Detect which cell encompasses the target text, then output its (x, y) center coordinate. 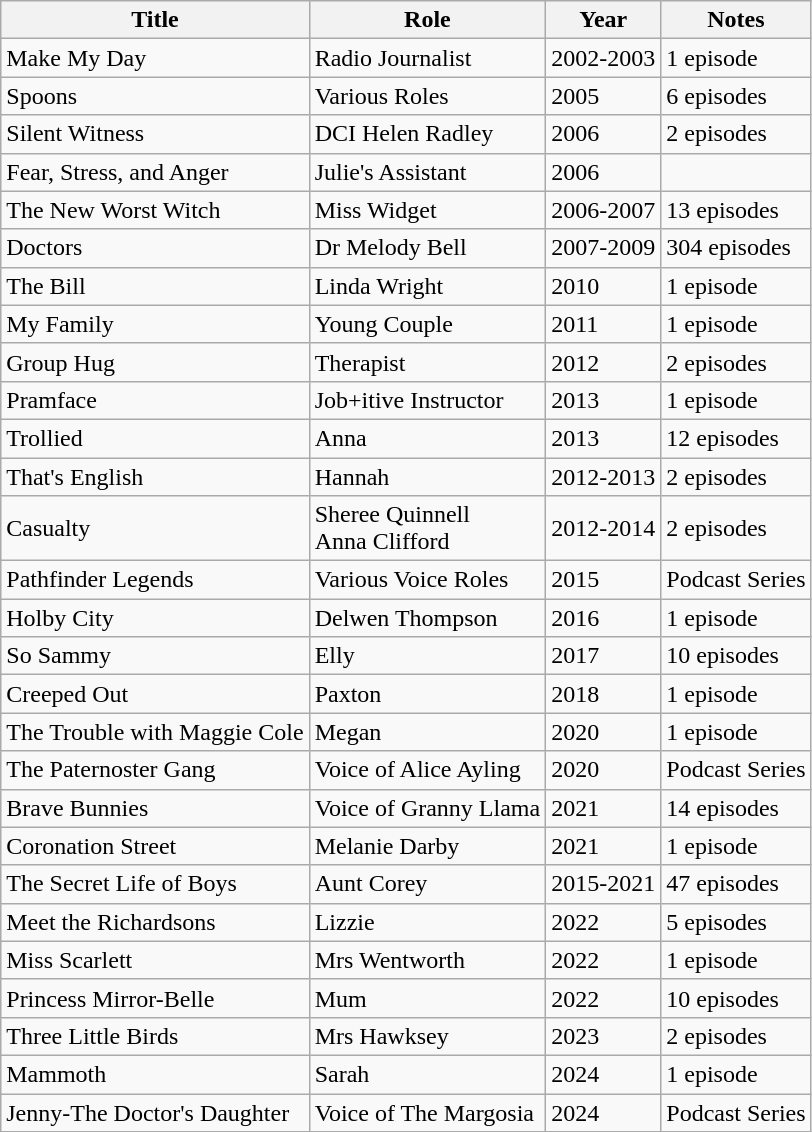
Miss Scarlett (155, 960)
2005 (604, 96)
Voice of Granny Llama (428, 808)
Dr Melody Bell (428, 248)
2016 (604, 618)
2017 (604, 656)
Pathfinder Legends (155, 580)
Hannah (428, 477)
Coronation Street (155, 846)
Title (155, 20)
2023 (604, 1036)
47 episodes (736, 884)
The Bill (155, 286)
Meet the Richardsons (155, 922)
2007-2009 (604, 248)
Sheree QuinnellAnna Clifford (428, 528)
12 episodes (736, 438)
Miss Widget (428, 210)
Elly (428, 656)
Make My Day (155, 58)
2018 (604, 694)
2011 (604, 324)
Julie's Assistant (428, 172)
Job+itive Instructor (428, 400)
Brave Bunnies (155, 808)
2006-2007 (604, 210)
Lizzie (428, 922)
Mrs Wentworth (428, 960)
Melanie Darby (428, 846)
2012-2014 (604, 528)
Spoons (155, 96)
Fear, Stress, and Anger (155, 172)
Anna (428, 438)
Radio Journalist (428, 58)
Voice of Alice Ayling (428, 770)
2010 (604, 286)
My Family (155, 324)
Linda Wright (428, 286)
Pramface (155, 400)
14 episodes (736, 808)
Year (604, 20)
Creeped Out (155, 694)
Role (428, 20)
Megan (428, 732)
304 episodes (736, 248)
So Sammy (155, 656)
That's English (155, 477)
The Secret Life of Boys (155, 884)
Trollied (155, 438)
13 episodes (736, 210)
Aunt Corey (428, 884)
Group Hug (155, 362)
The New Worst Witch (155, 210)
2015-2021 (604, 884)
Various Voice Roles (428, 580)
DCI Helen Radley (428, 134)
Holby City (155, 618)
Mrs Hawksey (428, 1036)
Paxton (428, 694)
Voice of The Margosia (428, 1113)
Notes (736, 20)
Jenny-The Doctor's Daughter (155, 1113)
Sarah (428, 1074)
Mum (428, 998)
Casualty (155, 528)
Princess Mirror-Belle (155, 998)
The Trouble with Maggie Cole (155, 732)
The Paternoster Gang (155, 770)
Young Couple (428, 324)
6 episodes (736, 96)
Silent Witness (155, 134)
Various Roles (428, 96)
Delwen Thompson (428, 618)
Doctors (155, 248)
Therapist (428, 362)
Three Little Birds (155, 1036)
2012 (604, 362)
2012-2013 (604, 477)
2015 (604, 580)
2002-2003 (604, 58)
Mammoth (155, 1074)
5 episodes (736, 922)
